Detect which cell encompasses the target text, then output its (X, Y) center coordinate. 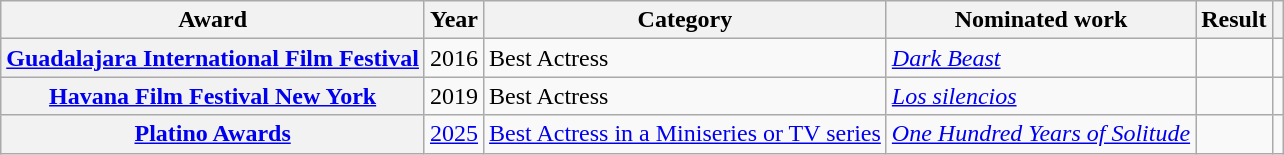
2016 (454, 58)
Platino Awards (213, 134)
Nominated work (1040, 20)
Year (454, 20)
One Hundred Years of Solitude (1040, 134)
Best Actress in a Miniseries or TV series (686, 134)
Havana Film Festival New York (213, 96)
2019 (454, 96)
Guadalajara International Film Festival (213, 58)
Los silencios (1040, 96)
Category (686, 20)
Award (213, 20)
2025 (454, 134)
Result (1234, 20)
Dark Beast (1040, 58)
